From the cell containing the given text, extract its center point as [X, Y] coordinate. 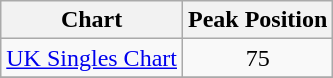
75 [257, 58]
UK Singles Chart [92, 58]
Peak Position [257, 20]
Chart [92, 20]
